Return (X, Y) of the center of cell containing provided text 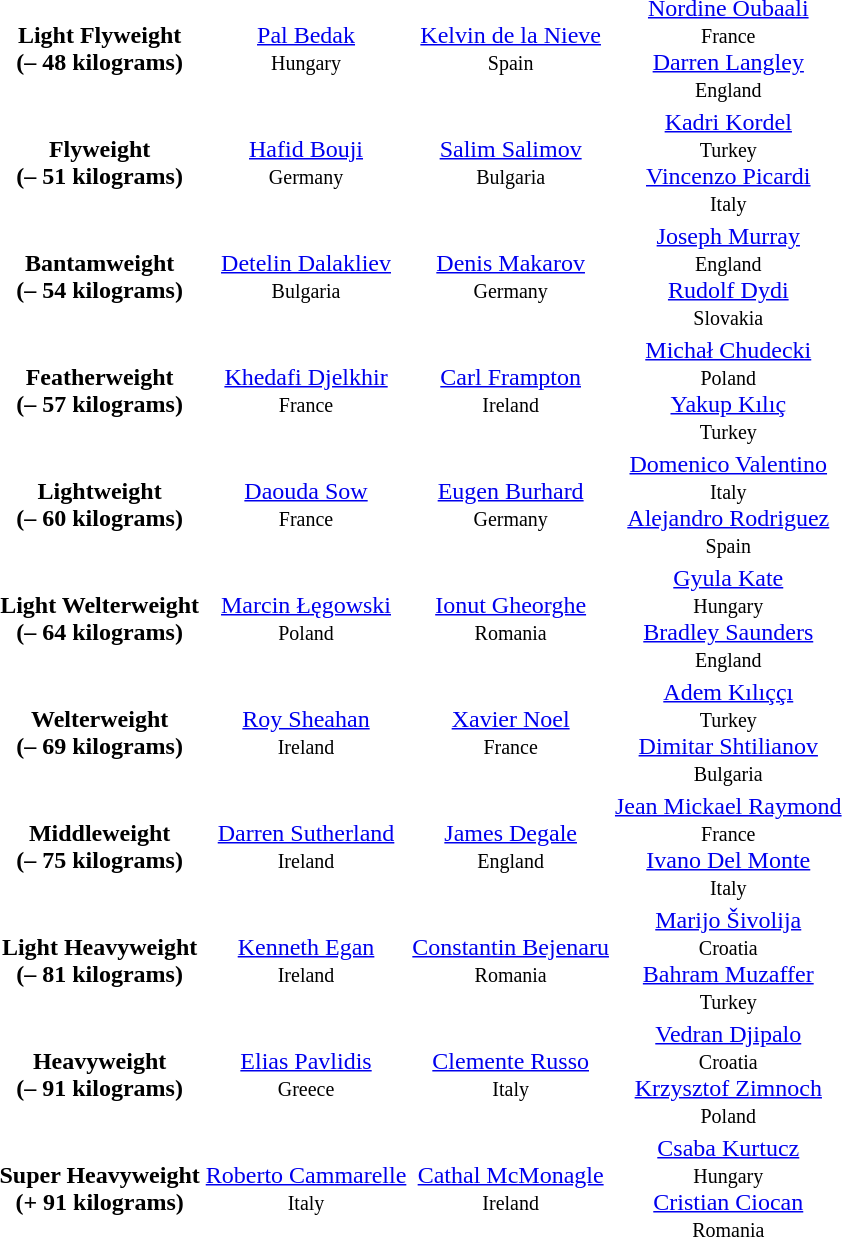
Constantin BejenaruRomania (511, 960)
Marcin ŁęgowskiPoland (306, 618)
Hafid BoujiGermany (306, 162)
Clemente RussoItaly (511, 1074)
James DegaleEngland (511, 846)
Kenneth EganIreland (306, 960)
Carl FramptonIreland (511, 390)
Eugen BurhardGermany (511, 504)
Daouda SowFrance (306, 504)
Xavier NoelFrance (511, 732)
Detelin DalaklievBulgaria (306, 276)
Khedafi DjelkhirFrance (306, 390)
Ionut GheorgheRomania (511, 618)
Salim SalimovBulgaria (511, 162)
Denis MakarovGermany (511, 276)
Roy SheahanIreland (306, 732)
Darren SutherlandIreland (306, 846)
Elias PavlidisGreece (306, 1074)
